Identify which cell holds the provided text, then report its [X, Y] central coordinate. 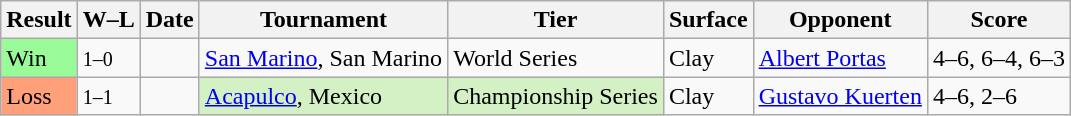
Gustavo Kuerten [840, 96]
Result [39, 20]
Date [170, 20]
Tournament [323, 20]
Surface [708, 20]
Tier [556, 20]
Loss [39, 96]
San Marino, San Marino [323, 58]
World Series [556, 58]
1–1 [108, 96]
Opponent [840, 20]
Score [998, 20]
Championship Series [556, 96]
W–L [108, 20]
Acapulco, Mexico [323, 96]
1–0 [108, 58]
Win [39, 58]
Albert Portas [840, 58]
4–6, 6–4, 6–3 [998, 58]
4–6, 2–6 [998, 96]
